Scan for the cell matching the given text and deliver its [x, y] coordinate at center. 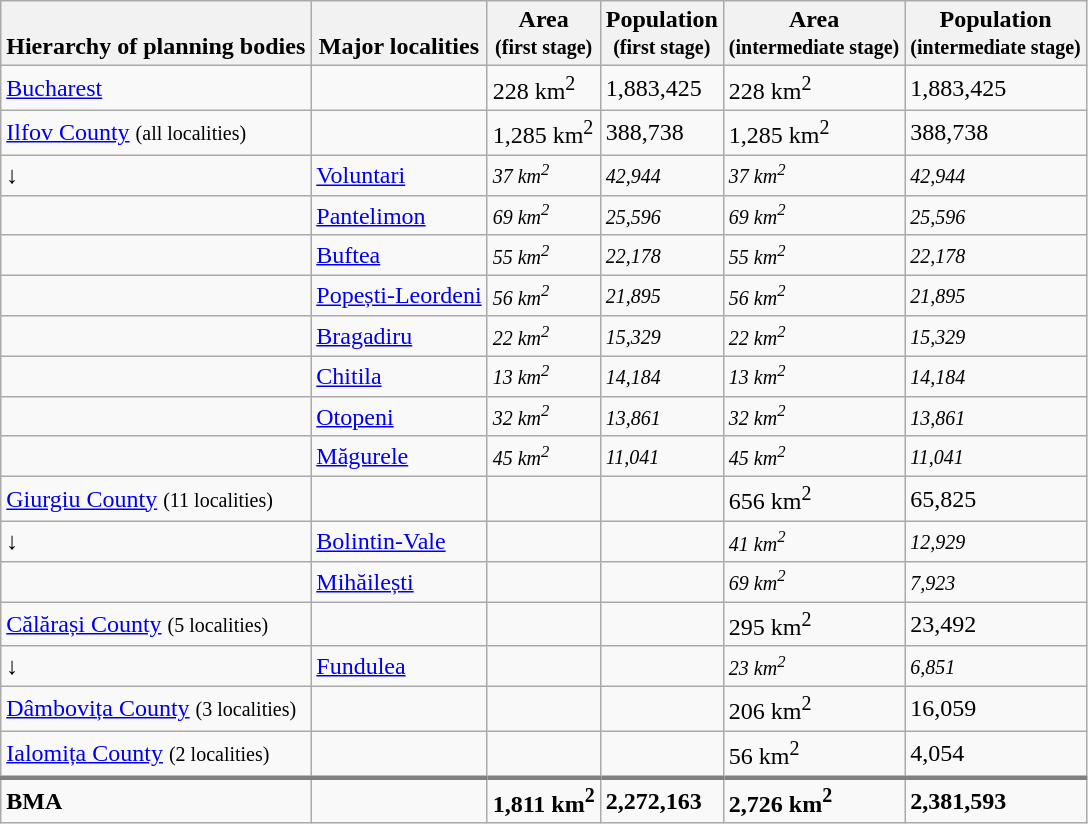
Popești-Leordeni [399, 296]
2,272,163 [662, 800]
Dâmbovița County (3 localities) [156, 708]
BMA [156, 800]
4,054 [996, 754]
Măgurele [399, 456]
Giurgiu County (11 localities) [156, 500]
23,492 [996, 624]
Population(intermediate stage) [996, 34]
Bragadiru [399, 336]
Călărași County (5 localities) [156, 624]
7,923 [996, 581]
Mihăilești [399, 581]
Area(intermediate stage) [814, 34]
41 km2 [814, 541]
2,381,593 [996, 800]
Area(first stage) [544, 34]
65,825 [996, 500]
Bolintin-Vale [399, 541]
Chitila [399, 376]
295 km2 [814, 624]
206 km2 [814, 708]
6,851 [996, 666]
Hierarchy of planning bodies [156, 34]
1,811 km2 [544, 800]
Fundulea [399, 666]
16,059 [996, 708]
Ialomița County (2 localities) [156, 754]
Ilfov County (all localities) [156, 132]
Voluntari [399, 175]
Otopeni [399, 416]
Bucharest [156, 88]
Major localities [399, 34]
Buftea [399, 255]
656 km2 [814, 500]
23 km2 [814, 666]
Pantelimon [399, 215]
Population(first stage) [662, 34]
12,929 [996, 541]
2,726 km2 [814, 800]
